Scan for the cell matching the given text and deliver its (X, Y) coordinate at center. 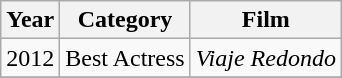
Category (125, 20)
Film (266, 20)
Best Actress (125, 58)
2012 (30, 58)
Year (30, 20)
Viaje Redondo (266, 58)
